Return the (X, Y) coordinate for the center point of the cell that contains the specified text.  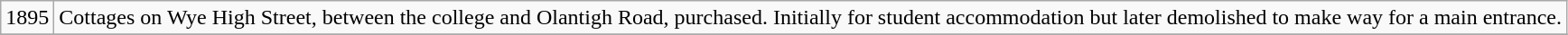
1895 (27, 18)
